From the cell containing the given text, extract its center point as (x, y) coordinate. 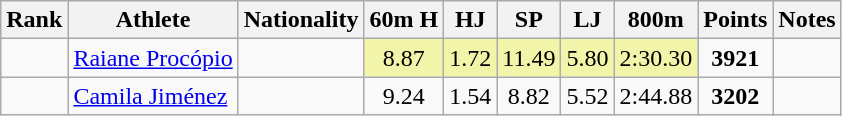
Nationality (301, 20)
Raiane Procópio (153, 58)
8.87 (404, 58)
SP (529, 20)
9.24 (404, 96)
Points (736, 20)
2:30.30 (656, 58)
3202 (736, 96)
Camila Jiménez (153, 96)
5.80 (588, 58)
HJ (470, 20)
1.54 (470, 96)
5.52 (588, 96)
800m (656, 20)
11.49 (529, 58)
1.72 (470, 58)
8.82 (529, 96)
Notes (807, 20)
60m H (404, 20)
Rank (34, 20)
Athlete (153, 20)
3921 (736, 58)
2:44.88 (656, 96)
LJ (588, 20)
